Identify which cell holds the provided text, then report its (x, y) central coordinate. 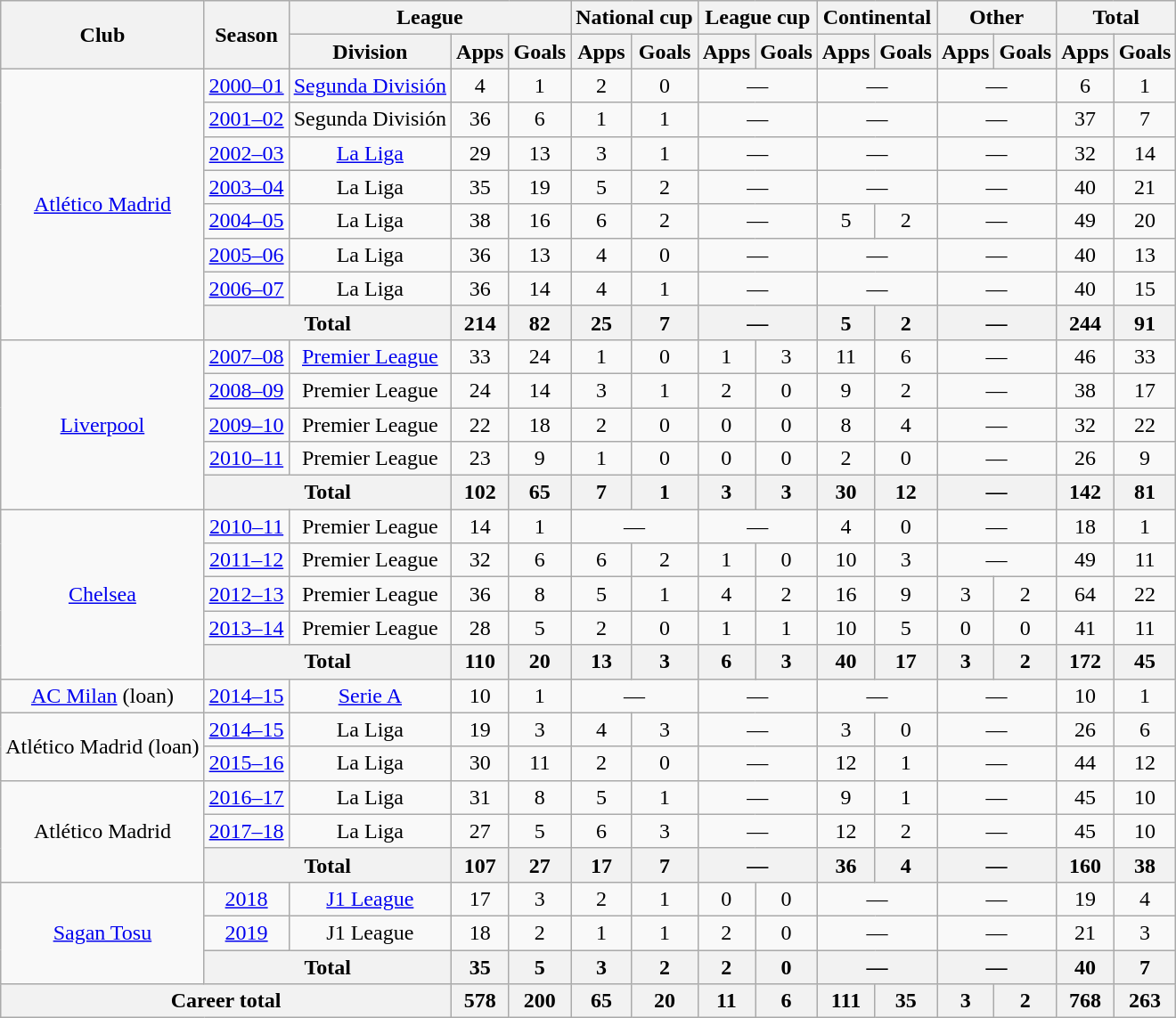
44 (1085, 763)
23 (480, 459)
91 (1145, 322)
2016–17 (246, 797)
200 (540, 1001)
Club (102, 35)
28 (480, 628)
Liverpool (102, 424)
2000–01 (246, 86)
2007–08 (246, 356)
31 (480, 797)
110 (480, 662)
214 (480, 322)
Atlético Madrid (loan) (102, 746)
263 (1145, 1001)
111 (845, 1001)
Season (246, 35)
578 (480, 1001)
Division (370, 52)
29 (480, 153)
107 (480, 865)
Career total (226, 1001)
Chelsea (102, 594)
National cup (634, 18)
82 (540, 322)
Serie A (370, 696)
64 (1085, 594)
172 (1085, 662)
25 (601, 322)
League cup (757, 18)
2002–03 (246, 153)
46 (1085, 356)
2015–16 (246, 763)
League (429, 18)
768 (1085, 1001)
2012–13 (246, 594)
2019 (246, 932)
2005–06 (246, 255)
Other (997, 18)
2008–09 (246, 390)
2006–07 (246, 289)
2004–05 (246, 221)
AC Milan (loan) (102, 696)
2001–02 (246, 119)
37 (1085, 119)
2013–14 (246, 628)
41 (1085, 628)
160 (1085, 865)
2017–18 (246, 831)
2018 (246, 899)
Sagan Tosu (102, 932)
Continental (877, 18)
2003–04 (246, 187)
142 (1085, 493)
102 (480, 493)
81 (1145, 493)
2009–10 (246, 425)
244 (1085, 322)
15 (1145, 289)
2011–12 (246, 560)
